Locate the cell with the specified text and output its (X, Y) center coordinate. 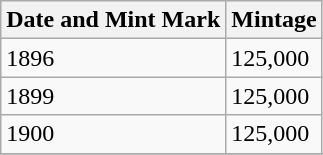
Date and Mint Mark (114, 20)
1900 (114, 134)
1896 (114, 58)
Mintage (274, 20)
1899 (114, 96)
